Locate the cell with the specified text and output its [X, Y] center coordinate. 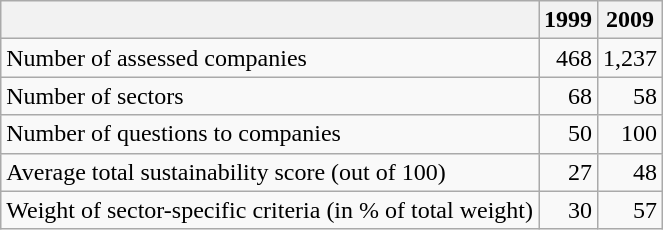
468 [568, 58]
1,237 [630, 58]
Weight of sector-specific criteria (in % of total weight) [270, 210]
1999 [568, 20]
27 [568, 172]
30 [568, 210]
Number of sectors [270, 96]
68 [568, 96]
2009 [630, 20]
Average total sustainability score (out of 100) [270, 172]
48 [630, 172]
58 [630, 96]
50 [568, 134]
Number of assessed companies [270, 58]
Number of questions to companies [270, 134]
100 [630, 134]
57 [630, 210]
